Search for the cell housing the specified text and yield its [x, y] center coordinate. 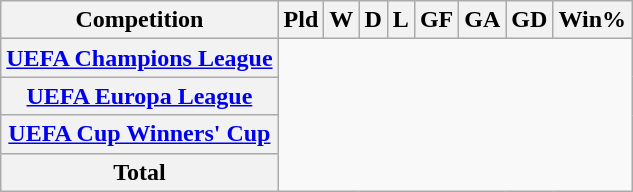
GA [482, 20]
GD [530, 20]
L [400, 20]
Pld [301, 20]
GF [436, 20]
UEFA Europa League [140, 96]
D [373, 20]
UEFA Cup Winners' Cup [140, 134]
W [342, 20]
Win% [592, 20]
UEFA Champions League [140, 58]
Total [140, 172]
Competition [140, 20]
